Locate the cell with the specified text and output its (x, y) center coordinate. 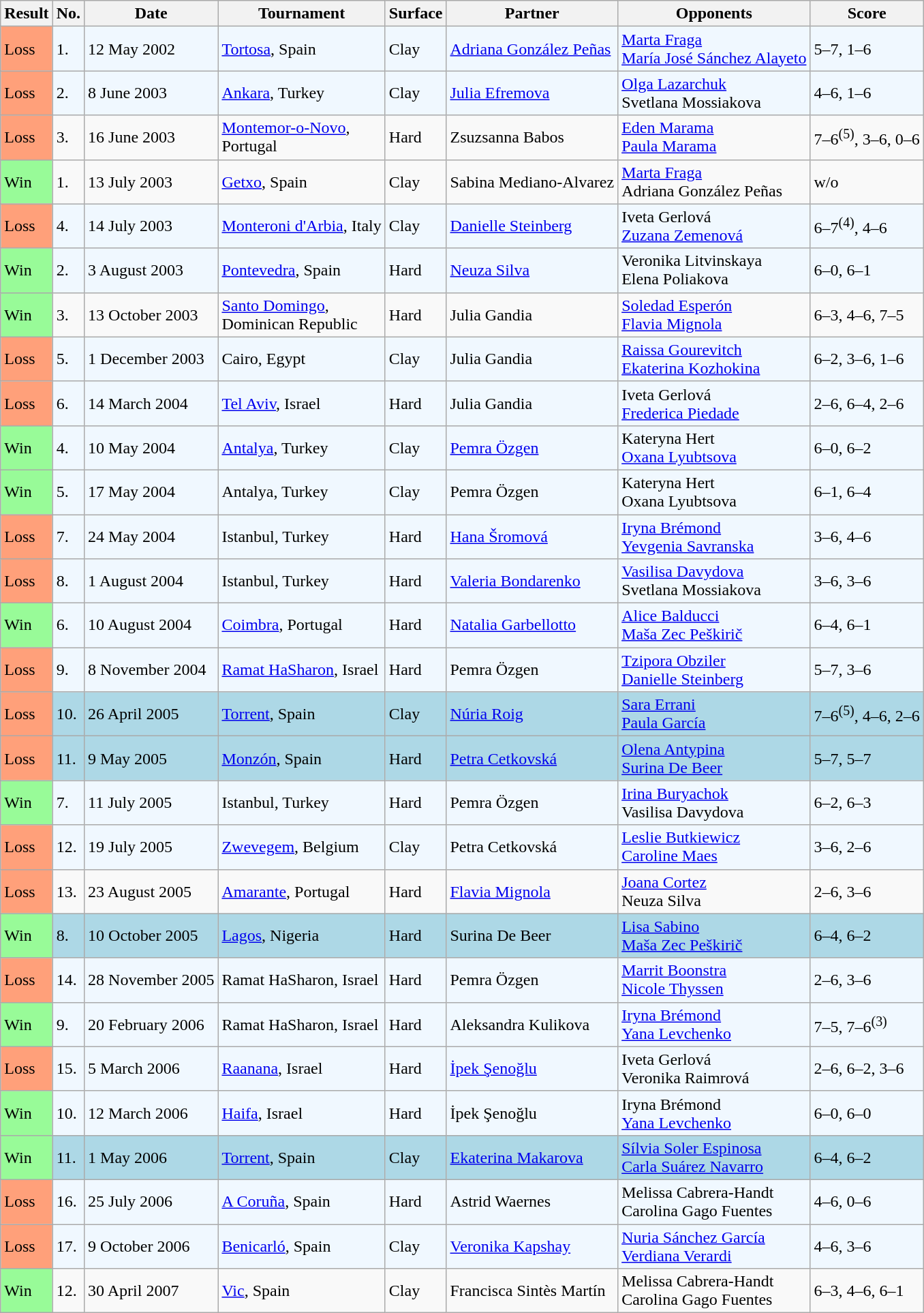
Aleksandra Kulikova (532, 1024)
6–3, 4–6, 6–1 (867, 1291)
1 May 2006 (151, 1158)
A Coruña, Spain (301, 1201)
Date (151, 14)
30 April 2007 (151, 1291)
2–6, 6–4, 2–6 (867, 404)
Tortosa, Spain (301, 49)
8 June 2003 (151, 93)
4–6, 0–6 (867, 1201)
Coimbra, Portugal (301, 626)
28 November 2005 (151, 980)
Amarante, Portugal (301, 892)
Lisa Sabino Maša Zec Peškirič (714, 935)
Haifa, Israel (301, 1113)
Zsuzsanna Babos (532, 138)
3–6, 2–6 (867, 847)
6–2, 6–3 (867, 803)
Benicarló, Spain (301, 1246)
Veronika Kapshay (532, 1246)
Cairo, Egypt (301, 359)
15. (68, 1069)
3 August 2003 (151, 270)
13 July 2003 (151, 181)
Joana Cortez Neuza Silva (714, 892)
Veronika Litvinskaya Elena Poliakova (714, 270)
1 December 2003 (151, 359)
10 October 2005 (151, 935)
Flavia Mignola (532, 892)
Natalia Garbellotto (532, 626)
Ekaterina Makarova (532, 1158)
Monzón, Spain (301, 758)
6–3, 4–6, 7–5 (867, 315)
26 April 2005 (151, 714)
14. (68, 980)
Opponents (714, 14)
20 February 2006 (151, 1024)
19 July 2005 (151, 847)
Zwevegem, Belgium (301, 847)
Olga Lazarchuk Svetlana Mossiakova (714, 93)
Tel Aviv, Israel (301, 404)
14 July 2003 (151, 226)
7–6(5), 3–6, 0–6 (867, 138)
Score (867, 14)
13 October 2003 (151, 315)
Raissa Gourevitch Ekaterina Kozhokina (714, 359)
16. (68, 1201)
Francisca Sintès Martín (532, 1291)
Ankara, Turkey (301, 93)
Surina De Beer (532, 935)
17 May 2004 (151, 492)
Olena Antypina Surina De Beer (714, 758)
5–7, 3–6 (867, 669)
Vic, Spain (301, 1291)
6–1, 6–4 (867, 492)
5 March 2006 (151, 1069)
3–6, 4–6 (867, 536)
11 July 2005 (151, 803)
w/o (867, 181)
Alice Balducci Maša Zec Peškirič (714, 626)
17. (68, 1246)
6–0, 6–0 (867, 1113)
Sabina Mediano-Alvarez (532, 181)
7–6(5), 4–6, 2–6 (867, 714)
Hana Šromová (532, 536)
Adriana González Peñas (532, 49)
Nuria Sánchez García Verdiana Verardi (714, 1246)
Iveta Gerlová Zuzana Zemenová (714, 226)
Astrid Waernes (532, 1201)
Partner (532, 14)
6–7(4), 4–6 (867, 226)
7–5, 7–6(3) (867, 1024)
13. (68, 892)
Iveta Gerlová Frederica Piedade (714, 404)
5–7, 5–7 (867, 758)
Marta Fraga María José Sánchez Alayeto (714, 49)
Raanana, Israel (301, 1069)
25 July 2006 (151, 1201)
Irina Buryachok Vasilisa Davydova (714, 803)
Iveta Gerlová Veronika Raimrová (714, 1069)
6–0, 6–2 (867, 447)
Leslie Butkiewicz Caroline Maes (714, 847)
Iryna Brémond Yevgenia Savranska (714, 536)
Vasilisa Davydova Svetlana Mossiakova (714, 581)
Neuza Silva (532, 270)
Santo Domingo, Dominican Republic (301, 315)
9 October 2006 (151, 1246)
10 May 2004 (151, 447)
Lagos, Nigeria (301, 935)
3–6, 3–6 (867, 581)
6–4, 6–1 (867, 626)
10 August 2004 (151, 626)
Danielle Steinberg (532, 226)
4–6, 3–6 (867, 1246)
23 August 2005 (151, 892)
Valeria Bondarenko (532, 581)
Monteroni d'Arbia, Italy (301, 226)
Tournament (301, 14)
Soledad Esperón Flavia Mignola (714, 315)
12 March 2006 (151, 1113)
16 June 2003 (151, 138)
Marrit Boonstra Nicole Thyssen (714, 980)
Sara Errani Paula García (714, 714)
Pontevedra, Spain (301, 270)
Tzipora Obziler Danielle Steinberg (714, 669)
24 May 2004 (151, 536)
No. (68, 14)
Eden Marama Paula Marama (714, 138)
Result (27, 14)
14 March 2004 (151, 404)
Getxo, Spain (301, 181)
5–7, 1–6 (867, 49)
Julia Efremova (532, 93)
12 May 2002 (151, 49)
6–0, 6–1 (867, 270)
Marta Fraga Adriana González Peñas (714, 181)
Núria Roig (532, 714)
8 November 2004 (151, 669)
1 August 2004 (151, 581)
Montemor-o-Novo, Portugal (301, 138)
9 May 2005 (151, 758)
Sílvia Soler Espinosa Carla Suárez Navarro (714, 1158)
6–2, 3–6, 1–6 (867, 359)
2–6, 6–2, 3–6 (867, 1069)
Surface (416, 14)
4–6, 1–6 (867, 93)
